Provide the (X, Y) coordinate of the cell's center where the given text is located.  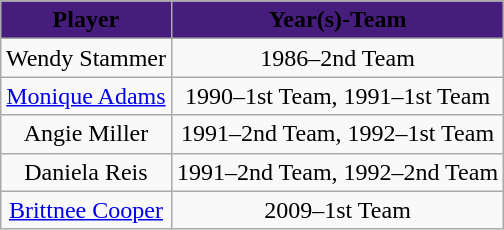
2009–1st Team (337, 210)
Angie Miller (86, 134)
Year(s)-Team (337, 20)
1986–2nd Team (337, 58)
1991–2nd Team, 1992–2nd Team (337, 172)
Brittnee Cooper (86, 210)
Daniela Reis (86, 172)
Player (86, 20)
Wendy Stammer (86, 58)
1991–2nd Team, 1992–1st Team (337, 134)
Monique Adams (86, 96)
1990–1st Team, 1991–1st Team (337, 96)
